Provide the (X, Y) coordinate of the cell's center where the given text is located.  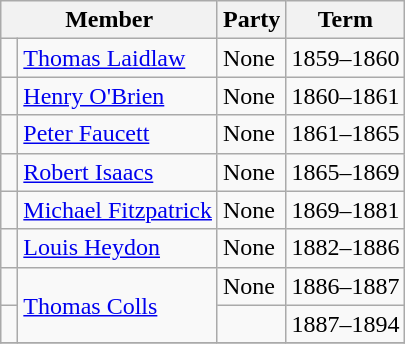
Party (251, 20)
1859–1860 (346, 58)
Term (346, 20)
Michael Fitzpatrick (118, 210)
Louis Heydon (118, 248)
1861–1865 (346, 134)
1865–1869 (346, 172)
1882–1886 (346, 248)
Robert Isaacs (118, 172)
Thomas Laidlaw (118, 58)
Member (110, 20)
1860–1861 (346, 96)
Thomas Colls (118, 305)
1869–1881 (346, 210)
1886–1887 (346, 286)
Peter Faucett (118, 134)
1887–1894 (346, 324)
Henry O'Brien (118, 96)
